From the cell containing the given text, extract its center point as (X, Y) coordinate. 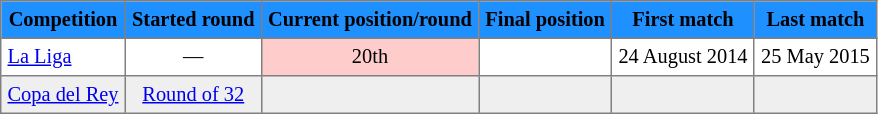
Started round (193, 20)
La Liga (63, 57)
20th (370, 57)
Competition (63, 20)
Final position (546, 20)
— (193, 57)
Copa del Rey (63, 95)
Last match (815, 20)
Round of 32 (193, 95)
25 May 2015 (815, 57)
Current position/round (370, 20)
24 August 2014 (684, 57)
First match (684, 20)
